Detect which cell encompasses the target text, then output its [X, Y] center coordinate. 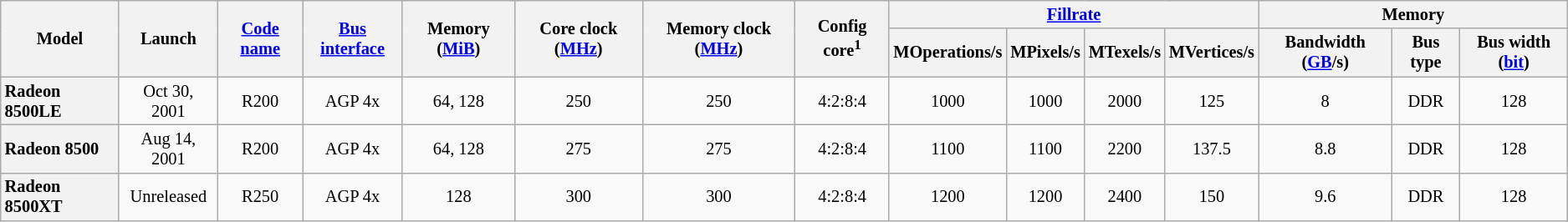
Memory (MiB) [458, 38]
Code name [261, 38]
2000 [1125, 101]
Radeon 8500XT [60, 197]
Memory clock (MHz) [719, 38]
Fillrate [1074, 14]
Aug 14, 2001 [169, 149]
Bus interface [353, 38]
MTexels/s [1125, 53]
Radeon 8500LE [60, 101]
R250 [261, 197]
Unreleased [169, 197]
MPixels/s [1045, 53]
2400 [1125, 197]
Config core1 [842, 38]
Bus width (bit) [1514, 53]
150 [1212, 197]
Model [60, 38]
125 [1212, 101]
Core clock (MHz) [579, 38]
2200 [1125, 149]
Memory [1413, 14]
9.6 [1325, 197]
Bandwidth (GB/s) [1325, 53]
MOperations/s [947, 53]
Bus type [1427, 53]
MVertices/s [1212, 53]
Radeon 8500 [60, 149]
8 [1325, 101]
Launch [169, 38]
Oct 30,2001 [169, 101]
8.8 [1325, 149]
137.5 [1212, 149]
